Determine the (x, y) coordinate at the center of the cell enclosing the given text.  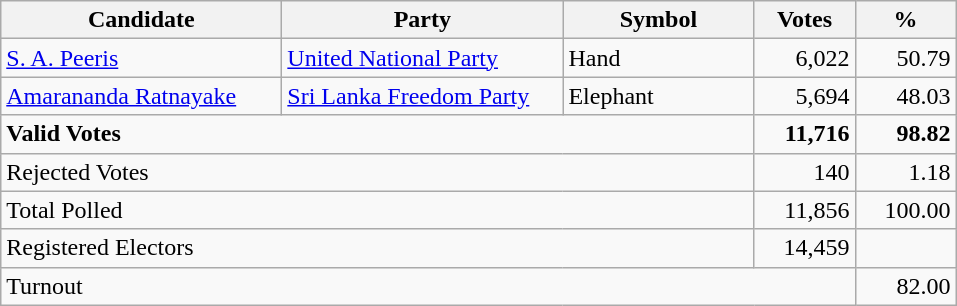
14,459 (804, 248)
11,716 (804, 134)
Elephant (658, 96)
Valid Votes (378, 134)
S. A. Peeris (142, 58)
Sri Lanka Freedom Party (422, 96)
Votes (804, 20)
Party (422, 20)
98.82 (906, 134)
1.18 (906, 172)
Total Polled (378, 210)
82.00 (906, 286)
Rejected Votes (378, 172)
United National Party (422, 58)
% (906, 20)
Registered Electors (378, 248)
11,856 (804, 210)
Turnout (428, 286)
100.00 (906, 210)
6,022 (804, 58)
Candidate (142, 20)
Amarananda Ratnayake (142, 96)
Symbol (658, 20)
48.03 (906, 96)
Hand (658, 58)
140 (804, 172)
50.79 (906, 58)
5,694 (804, 96)
